Identify which cell holds the provided text, then report its (X, Y) central coordinate. 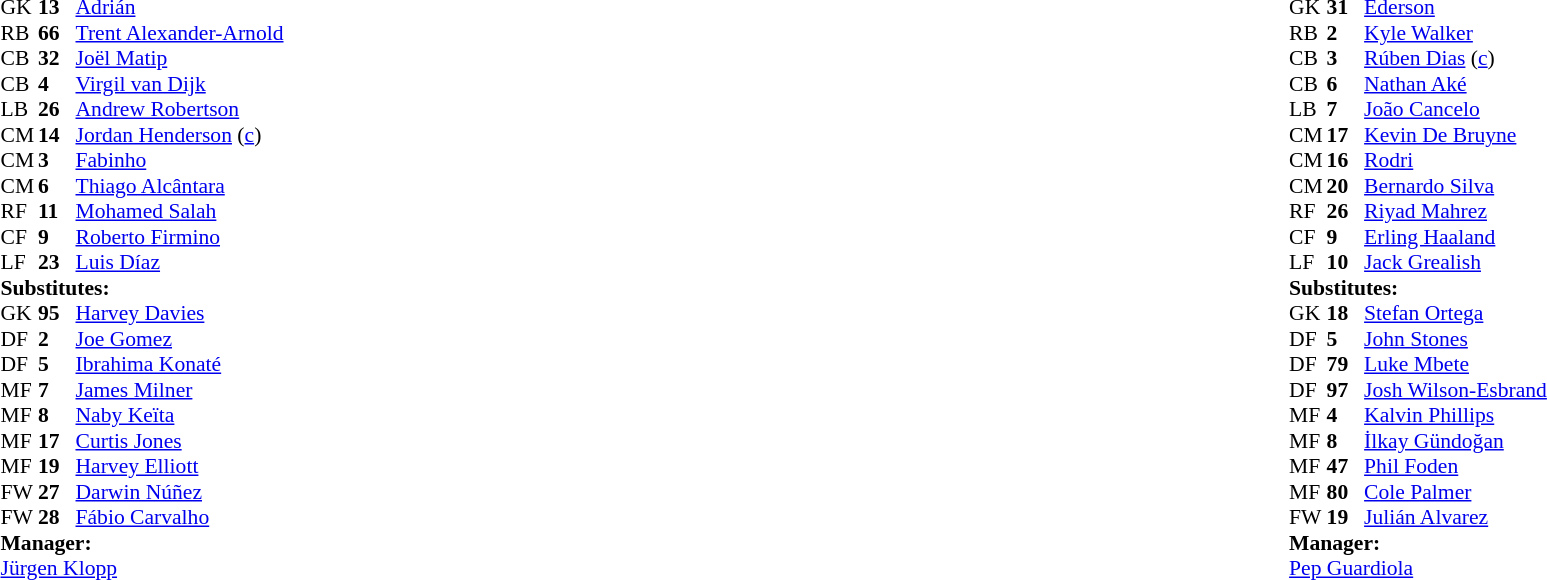
97 (1346, 390)
20 (1346, 186)
Luis Díaz (180, 263)
Harvey Elliott (180, 467)
Julián Alvarez (1456, 517)
95 (57, 313)
James Milner (180, 390)
32 (57, 59)
Stefan Ortega (1456, 313)
João Cancelo (1456, 109)
Fabinho (180, 161)
Rúben Dias (c) (1456, 59)
14 (57, 135)
Kyle Walker (1456, 33)
John Stones (1456, 339)
16 (1346, 161)
66 (57, 33)
47 (1346, 467)
80 (1346, 492)
27 (57, 492)
Joe Gomez (180, 339)
Andrew Robertson (180, 109)
Luke Mbete (1456, 365)
Erling Haaland (1456, 237)
Jack Grealish (1456, 263)
Naby Keïta (180, 415)
Kalvin Phillips (1456, 415)
Bernardo Silva (1456, 186)
Thiago Alcântara (180, 186)
Phil Foden (1456, 467)
Nathan Aké (1456, 84)
Mohamed Salah (180, 211)
Kevin De Bruyne (1456, 135)
Josh Wilson-Esbrand (1456, 390)
Joël Matip (180, 59)
11 (57, 211)
Curtis Jones (180, 441)
18 (1346, 313)
Cole Palmer (1456, 492)
İlkay Gündoğan (1456, 441)
10 (1346, 263)
Harvey Davies (180, 313)
Jordan Henderson (c) (180, 135)
Virgil van Dijk (180, 84)
79 (1346, 365)
23 (57, 263)
Rodri (1456, 161)
Roberto Firmino (180, 237)
Fábio Carvalho (180, 517)
Riyad Mahrez (1456, 211)
Ibrahima Konaté (180, 365)
Trent Alexander-Arnold (180, 33)
Darwin Núñez (180, 492)
28 (57, 517)
